Detect which cell encompasses the target text, then output its (x, y) center coordinate. 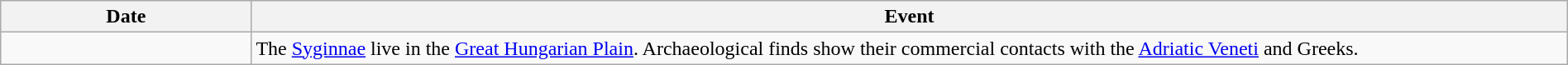
The Syginnae live in the Great Hungarian Plain. Archaeological finds show their commercial contacts with the Adriatic Veneti and Greeks. (910, 48)
Event (910, 17)
Date (126, 17)
